Determine the [x, y] coordinate at the center of the cell enclosing the given text.  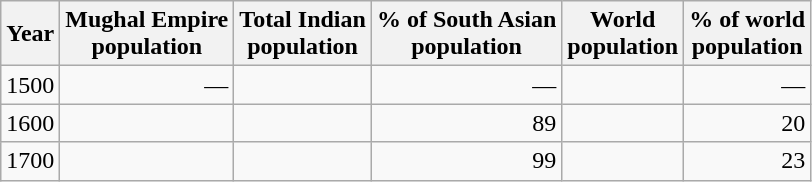
% of world population [748, 34]
Year [30, 34]
20 [748, 123]
% of South Asian population [466, 34]
1500 [30, 85]
1600 [30, 123]
99 [466, 161]
Mughal Empire population [147, 34]
World population [623, 34]
Total Indian population [303, 34]
1700 [30, 161]
23 [748, 161]
89 [466, 123]
